Capture the cell that displays the provided text and extract its [x, y] central coordinate. 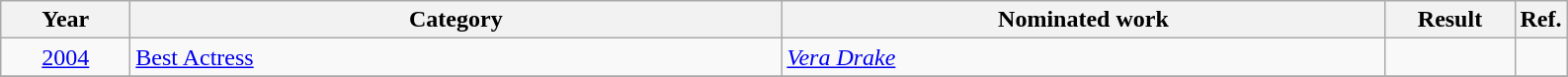
Category [456, 20]
Year [65, 20]
Nominated work [1083, 20]
Result [1450, 20]
Vera Drake [1083, 57]
Best Actress [456, 57]
2004 [65, 57]
Ref. [1541, 20]
